Locate the cell with the specified text and output its [x, y] center coordinate. 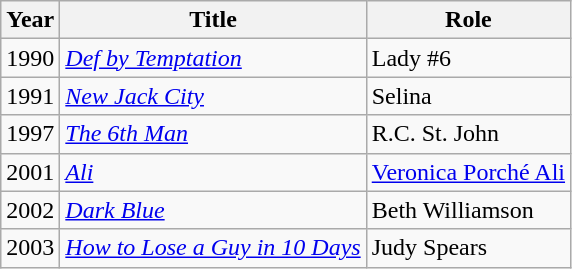
New Jack City [213, 96]
R.C. St. John [468, 134]
1991 [30, 96]
Def by Temptation [213, 58]
Beth Williamson [468, 210]
The 6th Man [213, 134]
Year [30, 20]
Dark Blue [213, 210]
Veronica Porché Ali [468, 172]
Selina [468, 96]
Lady #6 [468, 58]
Judy Spears [468, 248]
2003 [30, 248]
1997 [30, 134]
2002 [30, 210]
Title [213, 20]
1990 [30, 58]
2001 [30, 172]
How to Lose a Guy in 10 Days [213, 248]
Ali [213, 172]
Role [468, 20]
